Output the [X, Y] coordinate of the center of the cell containing the given text.  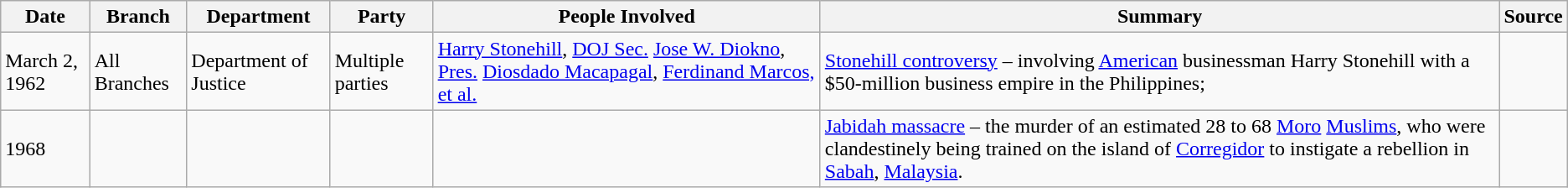
Date [45, 17]
March 2, 1962 [45, 71]
Source [1533, 17]
People Involved [627, 17]
Harry Stonehill, DOJ Sec. Jose W. Diokno, Pres. Diosdado Macapagal, Ferdinand Marcos, et al. [627, 71]
Multiple parties [382, 71]
Department of Justice [258, 71]
All Branches [138, 71]
Stonehill controversy – involving American businessman Harry Stonehill with a $50-million business empire in the Philippines; [1159, 71]
1968 [45, 149]
Party [382, 17]
Summary [1159, 17]
Department [258, 17]
Branch [138, 17]
